Locate the cell with the specified text and output its (X, Y) center coordinate. 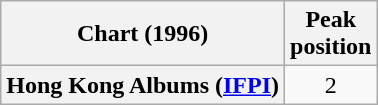
Hong Kong Albums (IFPI) (143, 85)
Chart (1996) (143, 34)
Peakposition (331, 34)
2 (331, 85)
